Identify which cell holds the provided text, then report its [x, y] central coordinate. 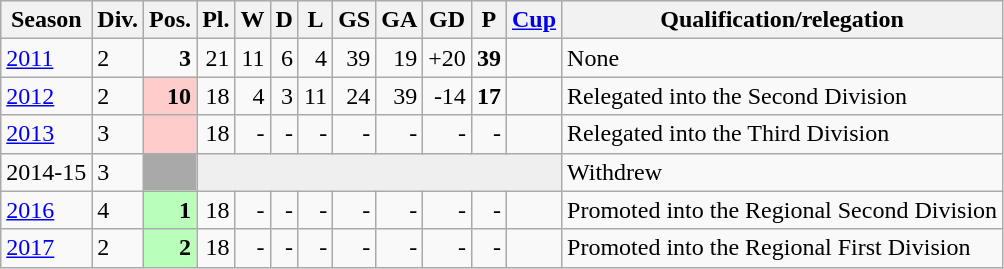
19 [400, 58]
Qualification/relegation [782, 20]
-14 [448, 96]
L [315, 20]
Pos. [170, 20]
Cup [534, 20]
2012 [46, 96]
W [252, 20]
None [782, 58]
P [488, 20]
Relegated into the Third Division [782, 134]
Withdrew [782, 172]
GD [448, 20]
Promoted into the Regional Second Division [782, 210]
17 [488, 96]
Pl. [216, 20]
Season [46, 20]
D [284, 20]
GS [354, 20]
2016 [46, 210]
GA [400, 20]
24 [354, 96]
2014-15 [46, 172]
Relegated into the Second Division [782, 96]
+20 [448, 58]
Div. [118, 20]
2017 [46, 248]
2011 [46, 58]
21 [216, 58]
2013 [46, 134]
1 [170, 210]
Promoted into the Regional First Division [782, 248]
6 [284, 58]
10 [170, 96]
